Capture the cell that displays the provided text and extract its [X, Y] central coordinate. 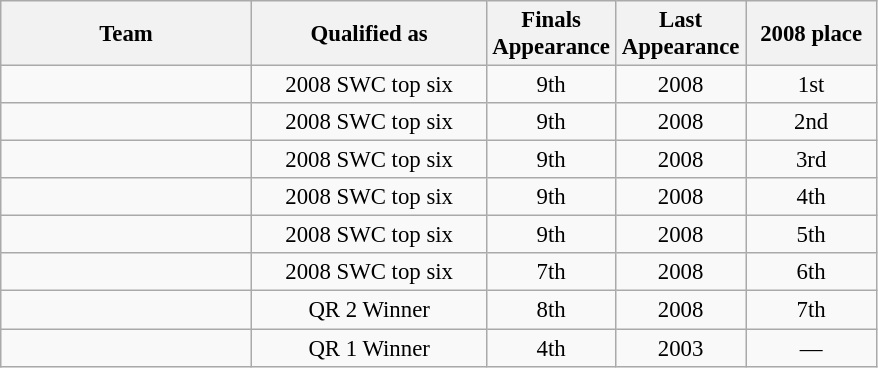
QR 2 Winner [369, 310]
QR 1 Winner [369, 348]
2008 place [812, 34]
Last Appearance [680, 34]
3rd [812, 160]
2003 [680, 348]
Finals Appearance [551, 34]
2nd [812, 122]
1st [812, 85]
5th [812, 235]
Qualified as [369, 34]
6th [812, 273]
8th [551, 310]
Team [126, 34]
— [812, 348]
